Search for the cell housing the specified text and yield its (X, Y) center coordinate. 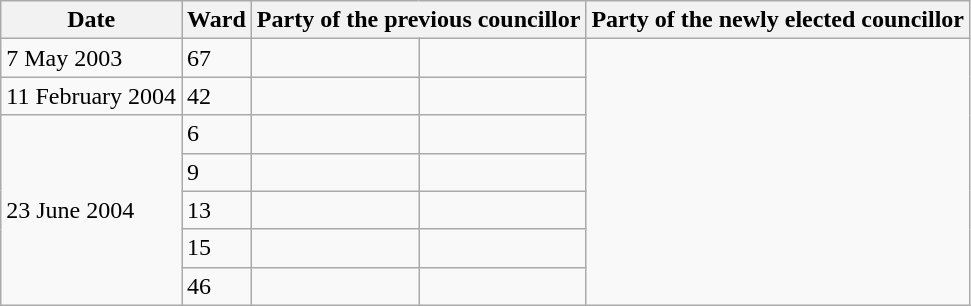
46 (217, 286)
15 (217, 248)
6 (217, 134)
67 (217, 58)
9 (217, 172)
13 (217, 210)
Party of the newly elected councillor (778, 20)
7 May 2003 (92, 58)
Ward (217, 20)
11 February 2004 (92, 96)
23 June 2004 (92, 210)
Party of the previous councillor (418, 20)
42 (217, 96)
Date (92, 20)
